Provide the (X, Y) coordinate of the cell's center where the given text is located.  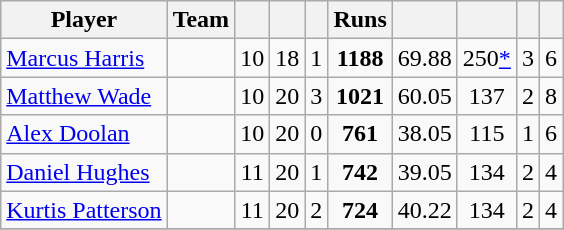
Alex Doolan (84, 134)
761 (360, 134)
Kurtis Patterson (84, 210)
1021 (360, 96)
742 (360, 172)
Runs (360, 20)
8 (550, 96)
Daniel Hughes (84, 172)
Player (84, 20)
39.05 (424, 172)
38.05 (424, 134)
0 (316, 134)
40.22 (424, 210)
Team (201, 20)
1188 (360, 58)
137 (486, 96)
60.05 (424, 96)
250* (486, 58)
Matthew Wade (84, 96)
Marcus Harris (84, 58)
115 (486, 134)
69.88 (424, 58)
18 (288, 58)
724 (360, 210)
